Pinpoint the cell where the given text exists, returning its (x, y) midpoint coordinate. 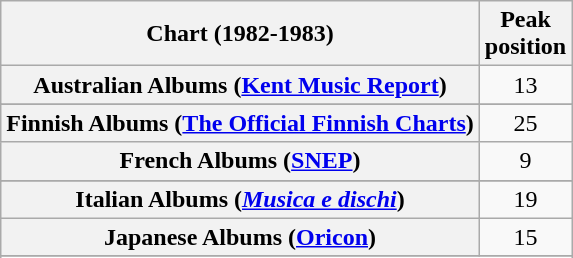
French Albums (SNEP) (240, 161)
13 (525, 85)
Australian Albums (Kent Music Report) (240, 85)
25 (525, 123)
19 (525, 199)
15 (525, 237)
Japanese Albums (Oricon) (240, 237)
9 (525, 161)
Peakposition (525, 34)
Italian Albums (Musica e dischi) (240, 199)
Chart (1982-1983) (240, 34)
Finnish Albums (The Official Finnish Charts) (240, 123)
